Output the (X, Y) coordinate of the center of the cell containing the given text.  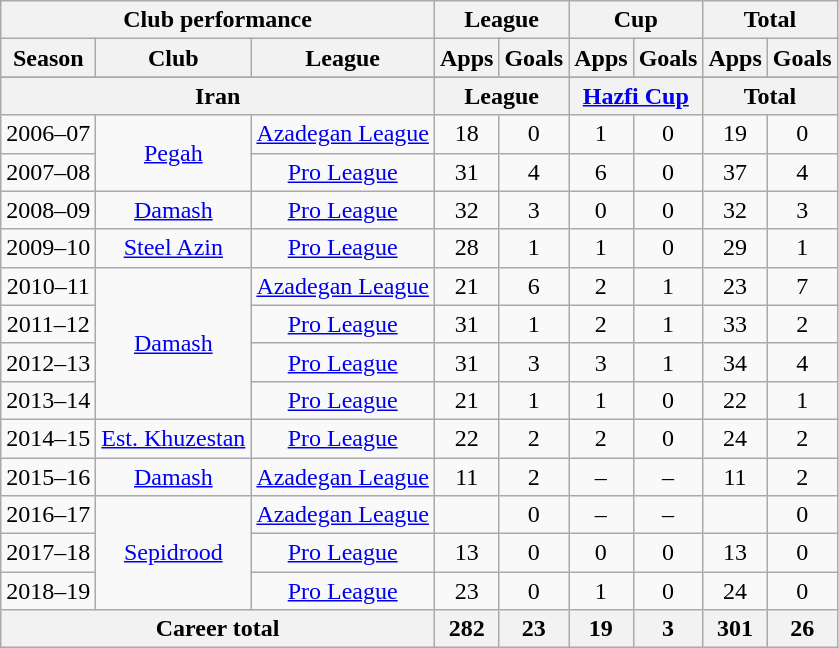
2010–11 (48, 286)
282 (466, 629)
2014–15 (48, 438)
2016–17 (48, 515)
Cup (636, 20)
Club performance (218, 20)
29 (735, 248)
2008–09 (48, 210)
2011–12 (48, 324)
2006–07 (48, 134)
Est. Khuzestan (174, 438)
18 (466, 134)
Career total (218, 629)
34 (735, 362)
2015–16 (48, 477)
Sepidrood (174, 553)
37 (735, 172)
Iran (218, 96)
7 (802, 286)
301 (735, 629)
2017–18 (48, 553)
2007–08 (48, 172)
Steel Azin (174, 248)
2013–14 (48, 400)
2009–10 (48, 248)
Club (174, 58)
2012–13 (48, 362)
Hazfi Cup (636, 96)
Season (48, 58)
33 (735, 324)
2018–19 (48, 591)
28 (466, 248)
Pegah (174, 153)
26 (802, 629)
